Return the (x, y) coordinate for the center point of the cell that contains the specified text.  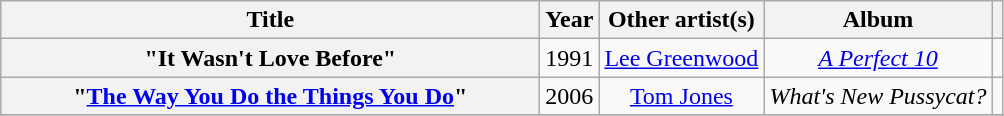
2006 (570, 96)
Album (878, 20)
A Perfect 10 (878, 58)
What's New Pussycat? (878, 96)
Tom Jones (682, 96)
Other artist(s) (682, 20)
1991 (570, 58)
Title (270, 20)
Lee Greenwood (682, 58)
"The Way You Do the Things You Do" (270, 96)
Year (570, 20)
"It Wasn't Love Before" (270, 58)
